Locate the cell with the specified text and output its (x, y) center coordinate. 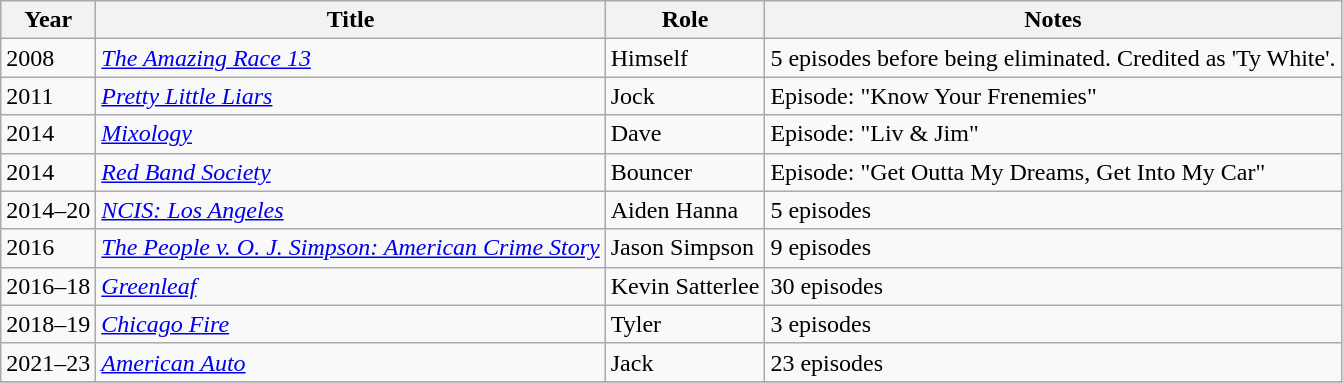
Pretty Little Liars (350, 96)
Aiden Hanna (685, 210)
2016 (48, 248)
5 episodes (1053, 210)
Jason Simpson (685, 248)
Episode: "Get Outta My Dreams, Get Into My Car" (1053, 172)
NCIS: Los Angeles (350, 210)
3 episodes (1053, 324)
5 episodes before being eliminated. Credited as 'Ty White'. (1053, 58)
2021–23 (48, 362)
Jock (685, 96)
30 episodes (1053, 286)
Year (48, 20)
9 episodes (1053, 248)
Himself (685, 58)
2011 (48, 96)
Kevin Satterlee (685, 286)
Mixology (350, 134)
Chicago Fire (350, 324)
Greenleaf (350, 286)
Jack (685, 362)
Episode: "Know Your Frenemies" (1053, 96)
Role (685, 20)
The Amazing Race 13 (350, 58)
23 episodes (1053, 362)
2018–19 (48, 324)
2008 (48, 58)
Notes (1053, 20)
The People v. O. J. Simpson: American Crime Story (350, 248)
American Auto (350, 362)
2014–20 (48, 210)
Title (350, 20)
Dave (685, 134)
Bouncer (685, 172)
Episode: "Liv & Jim" (1053, 134)
Red Band Society (350, 172)
2016–18 (48, 286)
Tyler (685, 324)
